Find where the given text appears and provide that cell's center as (X, Y) coordinate. 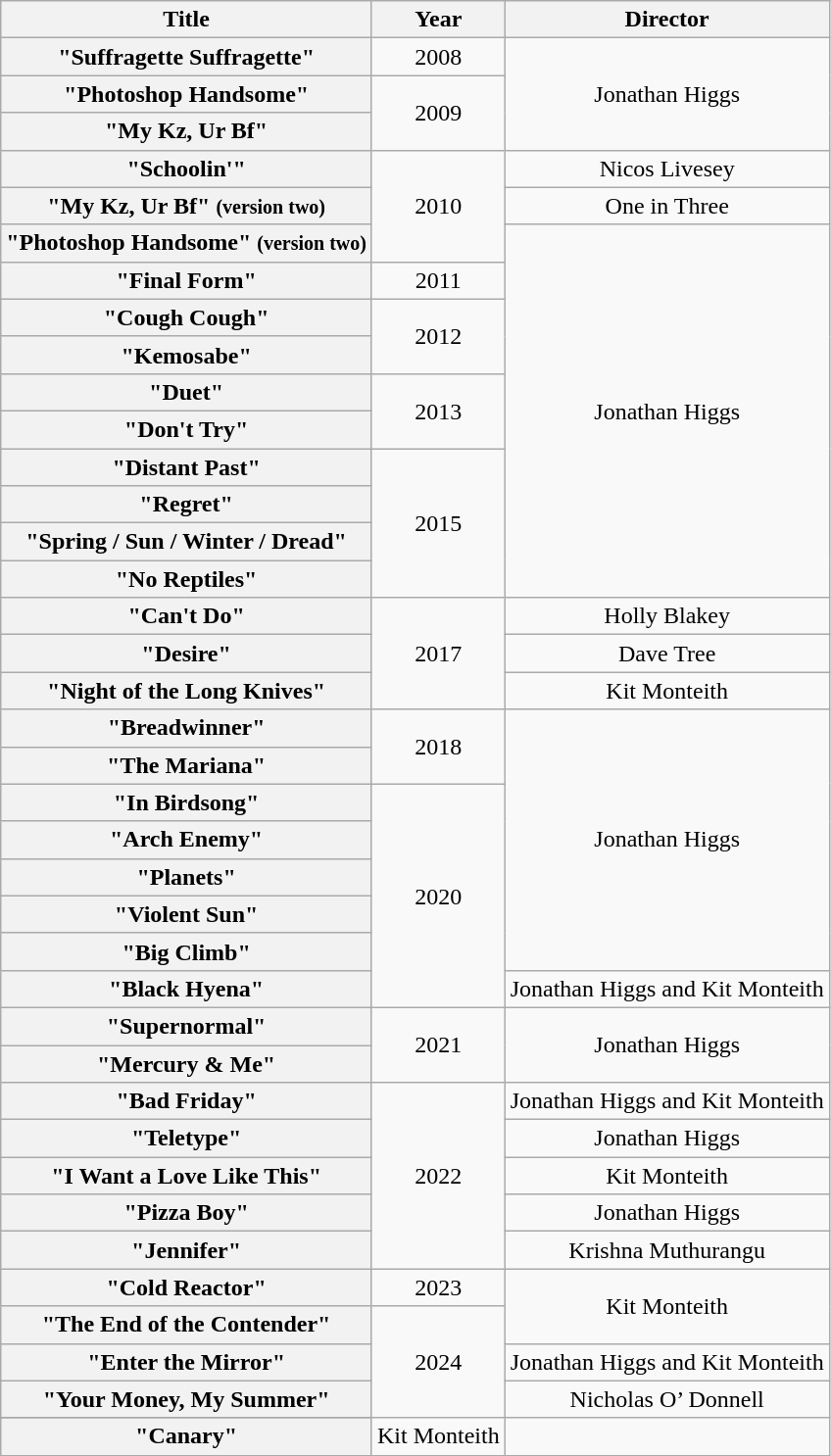
"Desire" (186, 654)
"Night of the Long Knives" (186, 691)
"Pizza Boy" (186, 1213)
2023 (438, 1287)
"Suffragette Suffragette" (186, 57)
"The End of the Contender" (186, 1325)
Nicholas O’ Donnell (666, 1399)
"Big Climb" (186, 951)
2010 (438, 206)
"Supernormal" (186, 1026)
2013 (438, 411)
"Spring / Sun / Winter / Dread" (186, 542)
"In Birdsong" (186, 802)
"Final Form" (186, 280)
"Enter the Mirror" (186, 1362)
"No Reptiles" (186, 579)
"Planets" (186, 877)
Title (186, 20)
"Cough Cough" (186, 317)
"Duet" (186, 392)
"Can't Do" (186, 616)
One in Three (666, 206)
"Your Money, My Summer" (186, 1399)
Year (438, 20)
"Photoshop Handsome" (186, 94)
"Don't Try" (186, 429)
2011 (438, 280)
Nicos Livesey (666, 169)
"I Want a Love Like This" (186, 1176)
2018 (438, 747)
Krishna Muthurangu (666, 1250)
"My Kz, Ur Bf" (186, 131)
Holly Blakey (666, 616)
2017 (438, 654)
"Regret" (186, 505)
"Distant Past" (186, 467)
2020 (438, 896)
"Cold Reactor" (186, 1287)
"Photoshop Handsome" (version two) (186, 243)
Director (666, 20)
"Mercury & Me" (186, 1063)
"Canary" (186, 1436)
2015 (438, 523)
"Kemosabe" (186, 355)
2009 (438, 113)
2021 (438, 1044)
"Bad Friday" (186, 1101)
Dave Tree (666, 654)
2012 (438, 336)
"Breadwinner" (186, 728)
"My Kz, Ur Bf" (version two) (186, 206)
2024 (438, 1362)
"Arch Enemy" (186, 840)
"Teletype" (186, 1139)
"Jennifer" (186, 1250)
2008 (438, 57)
"Black Hyena" (186, 989)
2022 (438, 1176)
"Violent Sun" (186, 914)
"The Mariana" (186, 765)
"Schoolin'" (186, 169)
